Return the (x, y) coordinate for the center point of the cell that contains the specified text.  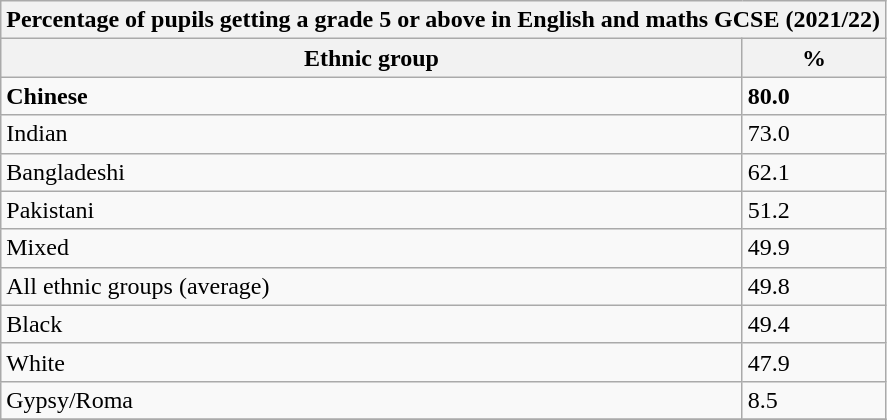
49.9 (814, 248)
49.8 (814, 286)
% (814, 58)
Indian (372, 134)
Pakistani (372, 210)
73.0 (814, 134)
Chinese (372, 96)
All ethnic groups (average) (372, 286)
Percentage of pupils getting a grade 5 or above in English and maths GCSE (2021/22) (444, 20)
Black (372, 324)
Gypsy/Roma (372, 400)
49.4 (814, 324)
White (372, 362)
Bangladeshi (372, 172)
8.5 (814, 400)
62.1 (814, 172)
80.0 (814, 96)
51.2 (814, 210)
47.9 (814, 362)
Mixed (372, 248)
Ethnic group (372, 58)
